Return (x, y) of the center of cell containing provided text 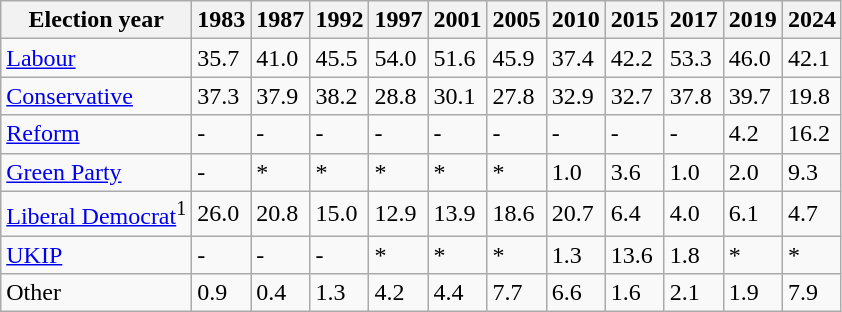
15.0 (340, 214)
0.4 (280, 293)
38.2 (340, 96)
13.6 (634, 255)
Conservative (96, 96)
4.4 (458, 293)
26.0 (222, 214)
20.8 (280, 214)
2017 (694, 20)
37.9 (280, 96)
12.9 (398, 214)
2005 (516, 20)
42.1 (812, 58)
1.9 (752, 293)
1.8 (694, 255)
Election year (96, 20)
45.5 (340, 58)
Reform (96, 134)
37.3 (222, 96)
32.7 (634, 96)
37.4 (576, 58)
6.6 (576, 293)
9.3 (812, 172)
1987 (280, 20)
2001 (458, 20)
54.0 (398, 58)
6.1 (752, 214)
27.8 (516, 96)
4.0 (694, 214)
18.6 (516, 214)
37.8 (694, 96)
2024 (812, 20)
41.0 (280, 58)
35.7 (222, 58)
53.3 (694, 58)
6.4 (634, 214)
39.7 (752, 96)
Labour (96, 58)
Other (96, 293)
46.0 (752, 58)
7.7 (516, 293)
Green Party (96, 172)
51.6 (458, 58)
32.9 (576, 96)
13.9 (458, 214)
1983 (222, 20)
30.1 (458, 96)
0.9 (222, 293)
28.8 (398, 96)
7.9 (812, 293)
UKIP (96, 255)
4.7 (812, 214)
3.6 (634, 172)
19.8 (812, 96)
2019 (752, 20)
2010 (576, 20)
1997 (398, 20)
2015 (634, 20)
1992 (340, 20)
Liberal Democrat1 (96, 214)
42.2 (634, 58)
16.2 (812, 134)
2.1 (694, 293)
1.6 (634, 293)
2.0 (752, 172)
20.7 (576, 214)
45.9 (516, 58)
